Locate the cell with the specified text and output its [x, y] center coordinate. 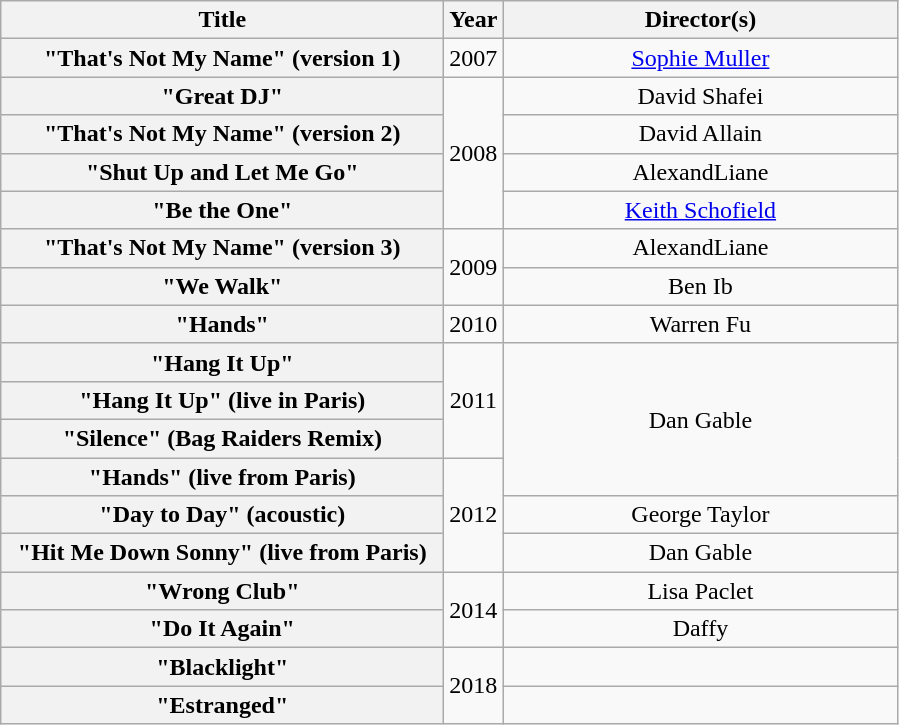
Warren Fu [700, 324]
"Do It Again" [222, 629]
Director(s) [700, 20]
"Hands" [222, 324]
Lisa Paclet [700, 591]
2018 [474, 686]
Daffy [700, 629]
Ben Ib [700, 286]
George Taylor [700, 515]
Title [222, 20]
"Wrong Club" [222, 591]
"Shut Up and Let Me Go" [222, 172]
Year [474, 20]
"Blacklight" [222, 667]
"We Walk" [222, 286]
2012 [474, 515]
"Estranged" [222, 705]
2010 [474, 324]
2009 [474, 267]
"Hands" (live from Paris) [222, 477]
David Allain [700, 134]
2014 [474, 610]
"That's Not My Name" (version 2) [222, 134]
"Be the One" [222, 210]
"Hit Me Down Sonny" (live from Paris) [222, 553]
2011 [474, 400]
Keith Schofield [700, 210]
"Hang It Up" [222, 362]
2008 [474, 153]
"That's Not My Name" (version 3) [222, 248]
"Hang It Up" (live in Paris) [222, 400]
David Shafei [700, 96]
"Great DJ" [222, 96]
"That's Not My Name" (version 1) [222, 58]
Sophie Muller [700, 58]
"Day to Day" (acoustic) [222, 515]
2007 [474, 58]
"Silence" (Bag Raiders Remix) [222, 438]
